Return (X, Y) of the center of cell containing provided text 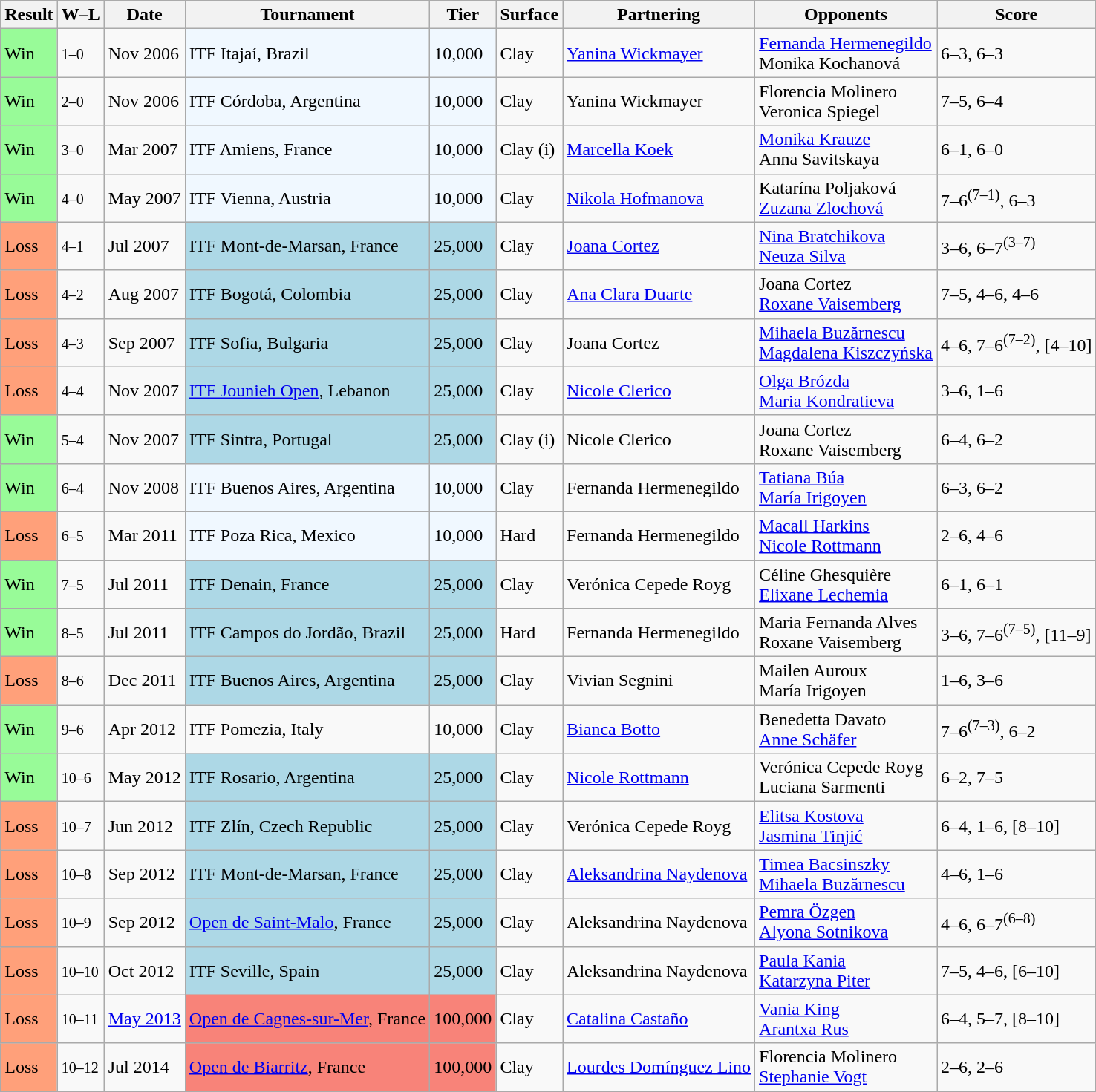
4–1 (80, 246)
Sep 2007 (144, 343)
2–6, 4–6 (1017, 536)
6–4, 5–7, [8–10] (1017, 1019)
Maria Fernanda Alves Roxane Vaisemberg (847, 632)
Timea Bacsinszky Mihaela Buzărnescu (847, 874)
3–6, 1–6 (1017, 390)
ITF Jounieh Open, Lebanon (307, 390)
Bianca Botto (659, 729)
Oct 2012 (144, 971)
Céline Ghesquière Elixane Lechemia (847, 583)
7–5, 4–6, [6–10] (1017, 971)
Score (1017, 15)
7–5, 6–4 (1017, 101)
10–6 (80, 778)
6–1, 6–0 (1017, 150)
Mar 2011 (144, 536)
Catalina Castaño (659, 1019)
Florencia Molinero Veronica Spiegel (847, 101)
ITF Bogotá, Colombia (307, 294)
3–6, 6–7(3–7) (1017, 246)
3–6, 7–6(7–5), [11–9] (1017, 632)
Monika Krauze Anna Savitskaya (847, 150)
Nina Bratchikova Neuza Silva (847, 246)
Tournament (307, 15)
Nicole Rottmann (659, 778)
Benedetta Davato Anne Schäfer (847, 729)
10–11 (80, 1019)
Tier (463, 15)
Verónica Cepede Royg Luciana Sarmenti (847, 778)
Nikola Hofmanova (659, 197)
8–6 (80, 681)
4–6, 7–6(7–2), [4–10] (1017, 343)
Fernanda Hermenegildo Monika Kochanová (847, 53)
Mihaela Buzărnescu Magdalena Kiszczyńska (847, 343)
10–12 (80, 1068)
6–4, 6–2 (1017, 439)
ITF Córdoba, Argentina (307, 101)
3–0 (80, 150)
5–4 (80, 439)
ITF Sintra, Portugal (307, 439)
Pemra Özgen Alyona Sotnikova (847, 922)
ITF Pomezia, Italy (307, 729)
Mailen Auroux María Irigoyen (847, 681)
Jul 2014 (144, 1068)
Ana Clara Duarte (659, 294)
Lourdes Domínguez Lino (659, 1068)
2–6, 2–6 (1017, 1068)
4–0 (80, 197)
7–6(7–3), 6–2 (1017, 729)
6–4 (80, 487)
ITF Sofia, Bulgaria (307, 343)
May 2007 (144, 197)
Tatiana Búa María Irigoyen (847, 487)
1–0 (80, 53)
Aug 2007 (144, 294)
Olga Brózda Maria Kondratieva (847, 390)
Elitsa Kostova Jasmina Tinjić (847, 825)
6–5 (80, 536)
Apr 2012 (144, 729)
4–2 (80, 294)
Vivian Segnini (659, 681)
1–6, 3–6 (1017, 681)
2–0 (80, 101)
Nov 2008 (144, 487)
Marcella Koek (659, 150)
Florencia Molinero Stephanie Vogt (847, 1068)
4–6, 6–7(6–8) (1017, 922)
6–1, 6–1 (1017, 583)
4–6, 1–6 (1017, 874)
Date (144, 15)
ITF Vienna, Austria (307, 197)
7–5, 4–6, 4–6 (1017, 294)
Open de Saint-Malo, France (307, 922)
8–5 (80, 632)
May 2012 (144, 778)
6–4, 1–6, [8–10] (1017, 825)
ITF Campos do Jordão, Brazil (307, 632)
6–3, 6–2 (1017, 487)
9–6 (80, 729)
6–3, 6–3 (1017, 53)
Macall Harkins Nicole Rottmann (847, 536)
Open de Cagnes-sur-Mer, France (307, 1019)
7–5 (80, 583)
Vania King Arantxa Rus (847, 1019)
Dec 2011 (144, 681)
Katarína Poljaková Zuzana Zlochová (847, 197)
7–6(7–1), 6–3 (1017, 197)
Partnering (659, 15)
4–3 (80, 343)
10–10 (80, 971)
May 2013 (144, 1019)
ITF Amiens, France (307, 150)
6–2, 7–5 (1017, 778)
Paula Kania Katarzyna Piter (847, 971)
Jul 2007 (144, 246)
Open de Biarritz, France (307, 1068)
Result (29, 15)
Mar 2007 (144, 150)
ITF Seville, Spain (307, 971)
ITF Itajaí, Brazil (307, 53)
ITF Zlín, Czech Republic (307, 825)
ITF Rosario, Argentina (307, 778)
10–8 (80, 874)
Surface (529, 15)
Opponents (847, 15)
Jun 2012 (144, 825)
10–7 (80, 825)
4–4 (80, 390)
ITF Poza Rica, Mexico (307, 536)
10–9 (80, 922)
W–L (80, 15)
ITF Denain, France (307, 583)
